Scan for the cell matching the given text and deliver its [X, Y] coordinate at center. 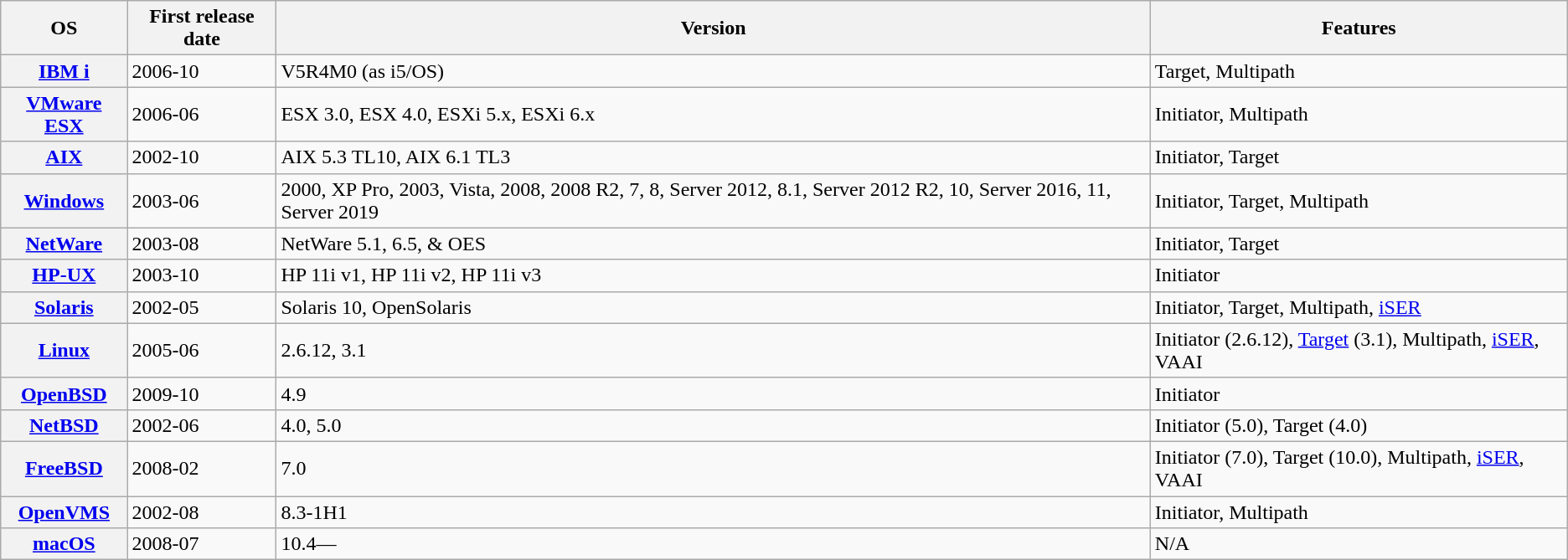
2008-07 [202, 544]
Linux [64, 350]
10.4— [714, 544]
Initiator, Target, Multipath, iSER [1359, 307]
ESX 3.0, ESX 4.0, ESXi 5.x, ESXi 6.x [714, 114]
macOS [64, 544]
IBM i [64, 71]
2008-02 [202, 469]
First release date [202, 28]
Initiator (5.0), Target (4.0) [1359, 425]
4.9 [714, 393]
HP-UX [64, 275]
OpenBSD [64, 393]
Windows [64, 201]
Target, Multipath [1359, 71]
2003-06 [202, 201]
NetWare 5.1, 6.5, & OES [714, 244]
2002-08 [202, 511]
2002-06 [202, 425]
2006-06 [202, 114]
Initiator (2.6.12), Target (3.1), Multipath, iSER, VAAI [1359, 350]
8.3-1H1 [714, 511]
2003-10 [202, 275]
FreeBSD [64, 469]
2006-10 [202, 71]
Solaris 10, OpenSolaris [714, 307]
AIX [64, 157]
NetWare [64, 244]
N/A [1359, 544]
Version [714, 28]
V5R4M0 (as i5/OS) [714, 71]
Initiator (7.0), Target (10.0), Multipath, iSER, VAAI [1359, 469]
2002-10 [202, 157]
Features [1359, 28]
OS [64, 28]
Initiator, Target, Multipath [1359, 201]
4.0, 5.0 [714, 425]
Solaris [64, 307]
VMware ESX [64, 114]
2002-05 [202, 307]
2003-08 [202, 244]
NetBSD [64, 425]
2000, XP Pro, 2003, Vista, 2008, 2008 R2, 7, 8, Server 2012, 8.1, Server 2012 R2, 10, Server 2016, 11, Server 2019 [714, 201]
HP 11i v1, HP 11i v2, HP 11i v3 [714, 275]
OpenVMS [64, 511]
7.0 [714, 469]
AIX 5.3 TL10, AIX 6.1 TL3 [714, 157]
2005-06 [202, 350]
2.6.12, 3.1 [714, 350]
2009-10 [202, 393]
